Detect which cell encompasses the target text, then output its [X, Y] center coordinate. 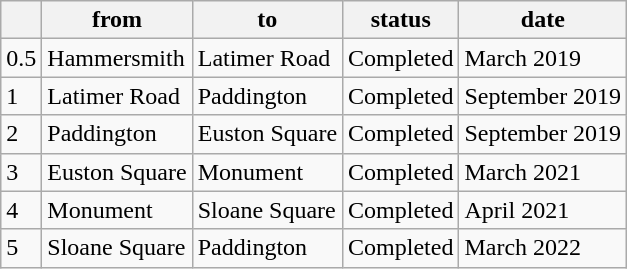
status [401, 20]
March 2019 [543, 58]
date [543, 20]
April 2021 [543, 210]
March 2021 [543, 172]
4 [22, 210]
Hammersmith [117, 58]
to [267, 20]
3 [22, 172]
March 2022 [543, 248]
2 [22, 134]
from [117, 20]
0.5 [22, 58]
5 [22, 248]
1 [22, 96]
